Search for the cell housing the specified text and yield its [X, Y] center coordinate. 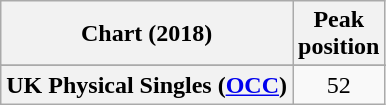
UK Physical Singles (OCC) [147, 85]
Peak position [338, 34]
52 [338, 85]
Chart (2018) [147, 34]
